Find where the given text appears and provide that cell's center as (X, Y) coordinate. 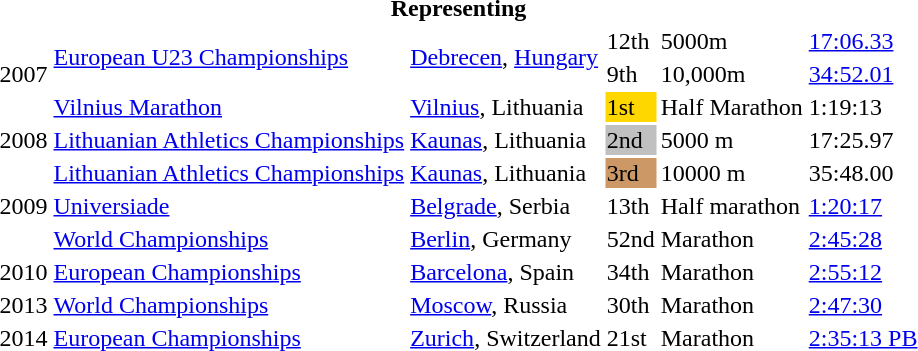
13th (630, 206)
Universiade (229, 206)
Vilnius, Lithuania (506, 107)
3rd (630, 173)
Half marathon (732, 206)
52nd (630, 239)
2nd (630, 140)
European U23 Championships (229, 58)
10,000m (732, 74)
European Championships (229, 272)
Belgrade, Serbia (506, 206)
Berlin, Germany (506, 239)
Moscow, Russia (506, 305)
Vilnius Marathon (229, 107)
12th (630, 41)
10000 m (732, 173)
5000m (732, 41)
Half Marathon (732, 107)
1st (630, 107)
Barcelona, Spain (506, 272)
30th (630, 305)
Debrecen, Hungary (506, 58)
9th (630, 74)
34th (630, 272)
5000 m (732, 140)
